Identify which cell holds the provided text, then report its [x, y] central coordinate. 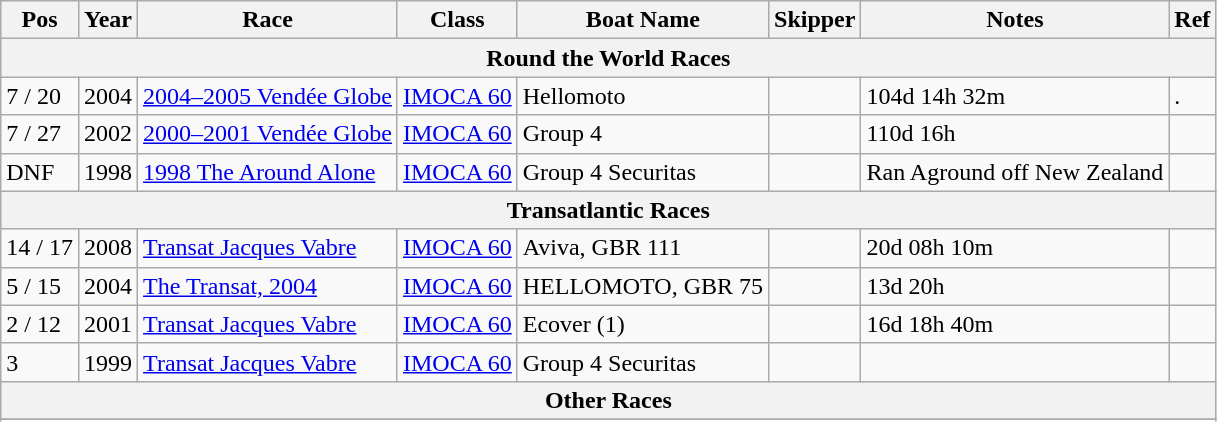
Class [457, 20]
Ref [1192, 20]
20d 08h 10m [1015, 248]
7 / 27 [40, 134]
Boat Name [642, 20]
The Transat, 2004 [268, 286]
16d 18h 40m [1015, 324]
1999 [108, 362]
2 / 12 [40, 324]
2002 [108, 134]
14 / 17 [40, 248]
Skipper [815, 20]
Race [268, 20]
Hellomoto [642, 96]
13d 20h [1015, 286]
2000–2001 Vendée Globe [268, 134]
Group 4 [642, 134]
Aviva, GBR 111 [642, 248]
2001 [108, 324]
Pos [40, 20]
104d 14h 32m [1015, 96]
110d 16h [1015, 134]
Other Races [608, 400]
Notes [1015, 20]
1998 [108, 172]
Year [108, 20]
Transatlantic Races [608, 210]
. [1192, 96]
3 [40, 362]
DNF [40, 172]
7 / 20 [40, 96]
1998 The Around Alone [268, 172]
HELLOMOTO, GBR 75 [642, 286]
Ecover (1) [642, 324]
2008 [108, 248]
Round the World Races [608, 58]
Ran Aground off New Zealand [1015, 172]
2004–2005 Vendée Globe [268, 96]
5 / 15 [40, 286]
